Determine the [x, y] coordinate at the center of the cell enclosing the given text.  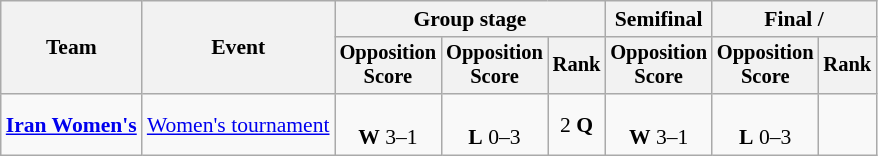
Group stage [470, 19]
2 Q [577, 124]
Event [238, 48]
Semifinal [658, 19]
Iran Women's [72, 124]
Team [72, 48]
Women's tournament [238, 124]
Final / [794, 19]
